Determine the (x, y) coordinate at the center of the cell enclosing the given text.  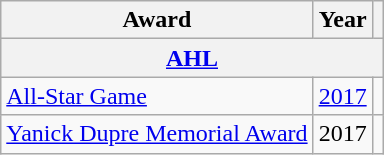
Award (157, 20)
All-Star Game (157, 96)
Yanick Dupre Memorial Award (157, 134)
Year (342, 20)
AHL (192, 58)
